Determine the [x, y] coordinate at the center of the cell enclosing the given text.  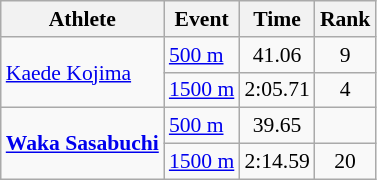
4 [346, 90]
2:05.71 [276, 90]
41.06 [276, 55]
39.65 [276, 126]
Athlete [82, 19]
20 [346, 162]
Kaede Kojima [82, 72]
9 [346, 55]
2:14.59 [276, 162]
Waka Sasabuchi [82, 144]
Rank [346, 19]
Event [202, 19]
Time [276, 19]
